Provide the (X, Y) coordinate of the cell's center where the given text is located.  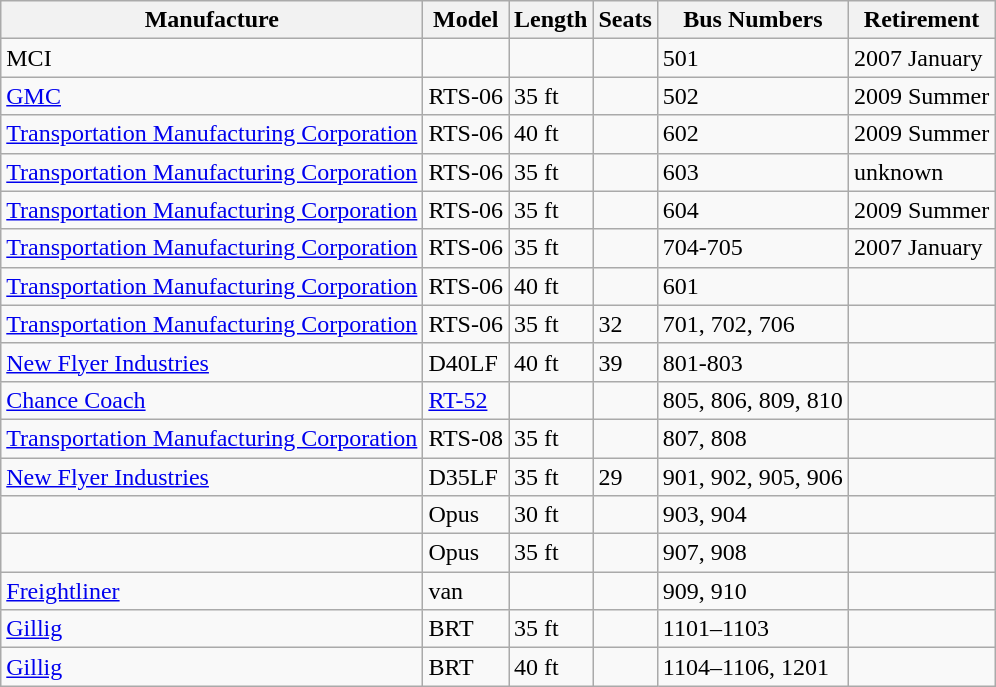
Seats (625, 20)
907, 908 (752, 553)
602 (752, 134)
MCI (212, 58)
D40LF (466, 362)
502 (752, 96)
801-803 (752, 362)
39 (625, 362)
Chance Coach (212, 400)
D35LF (466, 477)
Manufacture (212, 20)
603 (752, 172)
1104–1106, 1201 (752, 667)
32 (625, 324)
Bus Numbers (752, 20)
903, 904 (752, 515)
Retirement (921, 20)
30 ft (550, 515)
unknown (921, 172)
805, 806, 809, 810 (752, 400)
RTS-08 (466, 438)
604 (752, 210)
van (466, 591)
GMC (212, 96)
RT-52 (466, 400)
Freightliner (212, 591)
807, 808 (752, 438)
Length (550, 20)
1101–1103 (752, 629)
901, 902, 905, 906 (752, 477)
704-705 (752, 248)
601 (752, 286)
701, 702, 706 (752, 324)
Model (466, 20)
909, 910 (752, 591)
501 (752, 58)
29 (625, 477)
